Find where the given text appears and provide that cell's center as [x, y] coordinate. 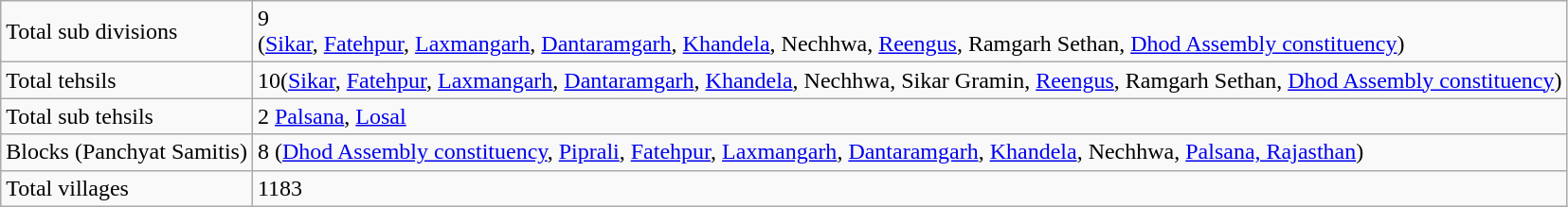
10(Sikar, Fatehpur, Laxmangarh, Dantaramgarh, Khandela, Nechhwa, Sikar Gramin, Reengus, Ramgarh Sethan, Dhod Assembly constituency) [910, 80]
2 Palsana, Losal [910, 116]
Total sub divisions [127, 32]
Total sub tehsils [127, 116]
Total villages [127, 188]
9(Sikar, Fatehpur, Laxmangarh, Dantaramgarh, Khandela, Nechhwa, Reengus, Ramgarh Sethan, Dhod Assembly constituency) [910, 32]
8 (Dhod Assembly constituency, Piprali, Fatehpur, Laxmangarh, Dantaramgarh, Khandela, Nechhwa, Palsana, Rajasthan) [910, 152]
Total tehsils [127, 80]
1183 [910, 188]
Blocks (Panchyat Samitis) [127, 152]
